Find where the given text appears and provide that cell's center as (x, y) coordinate. 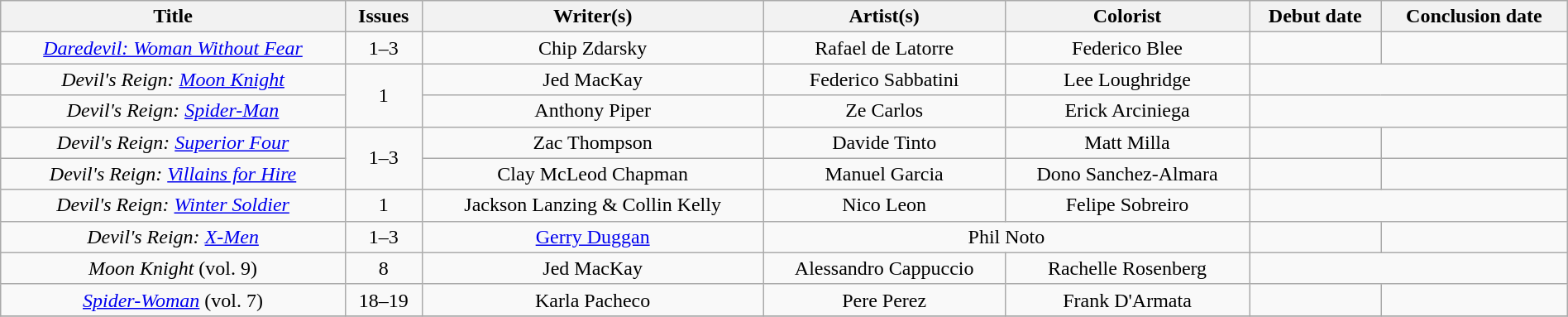
Phil Noto (1006, 237)
Devil's Reign: Moon Knight (174, 79)
Nico Leon (884, 205)
Rafael de Latorre (884, 48)
Moon Knight (vol. 9) (174, 268)
Jackson Lanzing & Collin Kelly (592, 205)
Writer(s) (592, 17)
Karla Pacheco (592, 300)
8 (384, 268)
Dono Sanchez-Almara (1127, 174)
Frank D'Armata (1127, 300)
Clay McLeod Chapman (592, 174)
Gerry Duggan (592, 237)
Pere Perez (884, 300)
Colorist (1127, 17)
Devil's Reign: Spider-Man (174, 111)
Devil's Reign: Superior Four (174, 142)
Matt Milla (1127, 142)
Erick Arciniega (1127, 111)
Federico Blee (1127, 48)
Lee Loughridge (1127, 79)
Felipe Sobreiro (1127, 205)
Federico Sabbatini (884, 79)
Alessandro Cappuccio (884, 268)
Chip Zdarsky (592, 48)
Davide Tinto (884, 142)
Debut date (1315, 17)
Conclusion date (1475, 17)
Issues (384, 17)
18–19 (384, 300)
Title (174, 17)
Ze Carlos (884, 111)
Spider-Woman (vol. 7) (174, 300)
Devil's Reign: X-Men (174, 237)
Devil's Reign: Villains for Hire (174, 174)
Devil's Reign: Winter Soldier (174, 205)
Zac Thompson (592, 142)
Anthony Piper (592, 111)
Rachelle Rosenberg (1127, 268)
Artist(s) (884, 17)
Daredevil: Woman Without Fear (174, 48)
Manuel Garcia (884, 174)
